Provide the (x, y) coordinate of the cell's center where the given text is located.  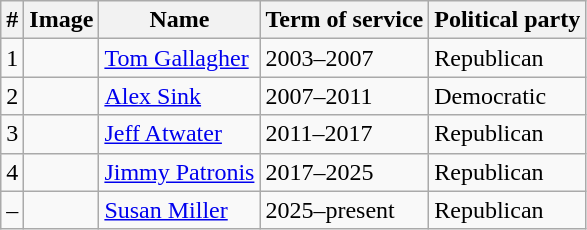
Political party (508, 20)
Image (62, 20)
– (12, 210)
2025–present (344, 210)
Term of service (344, 20)
2007–2011 (344, 96)
Jimmy Patronis (180, 172)
2 (12, 96)
2017–2025 (344, 172)
1 (12, 58)
Democratic (508, 96)
Susan Miller (180, 210)
2003–2007 (344, 58)
Alex Sink (180, 96)
# (12, 20)
4 (12, 172)
Name (180, 20)
Tom Gallagher (180, 58)
2011–2017 (344, 134)
Jeff Atwater (180, 134)
3 (12, 134)
